Output the [x, y] coordinate of the center of the cell containing the given text.  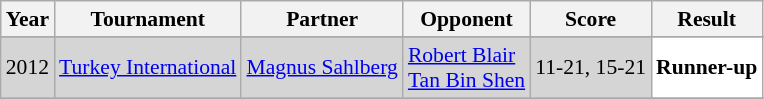
Opponent [466, 19]
Score [590, 19]
Turkey International [148, 68]
11-21, 15-21 [590, 68]
Robert Blair Tan Bin Shen [466, 68]
Runner-up [706, 68]
2012 [28, 68]
Tournament [148, 19]
Result [706, 19]
Magnus Sahlberg [322, 68]
Year [28, 19]
Partner [322, 19]
